Pinpoint the cell where the given text exists, returning its (X, Y) midpoint coordinate. 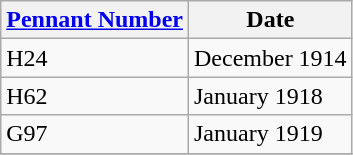
Pennant Number (95, 20)
Date (270, 20)
January 1918 (270, 96)
H62 (95, 96)
December 1914 (270, 58)
G97 (95, 134)
H24 (95, 58)
January 1919 (270, 134)
